Provide the (X, Y) coordinate of the cell's center where the given text is located.  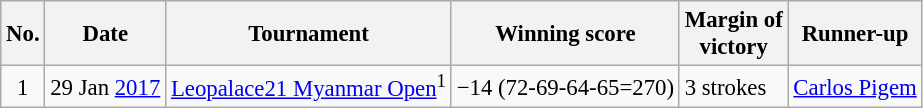
1 (23, 87)
Carlos Pigem (855, 87)
29 Jan 2017 (106, 87)
Margin ofvictory (734, 34)
Runner-up (855, 34)
Tournament (309, 34)
Leopalace21 Myanmar Open1 (309, 87)
No. (23, 34)
3 strokes (734, 87)
Date (106, 34)
−14 (72-69-64-65=270) (565, 87)
Winning score (565, 34)
